Search for the cell housing the specified text and yield its (X, Y) center coordinate. 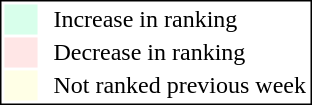
Decrease in ranking (180, 53)
Increase in ranking (180, 19)
Not ranked previous week (180, 85)
